Return (X, Y) of the center of cell containing provided text 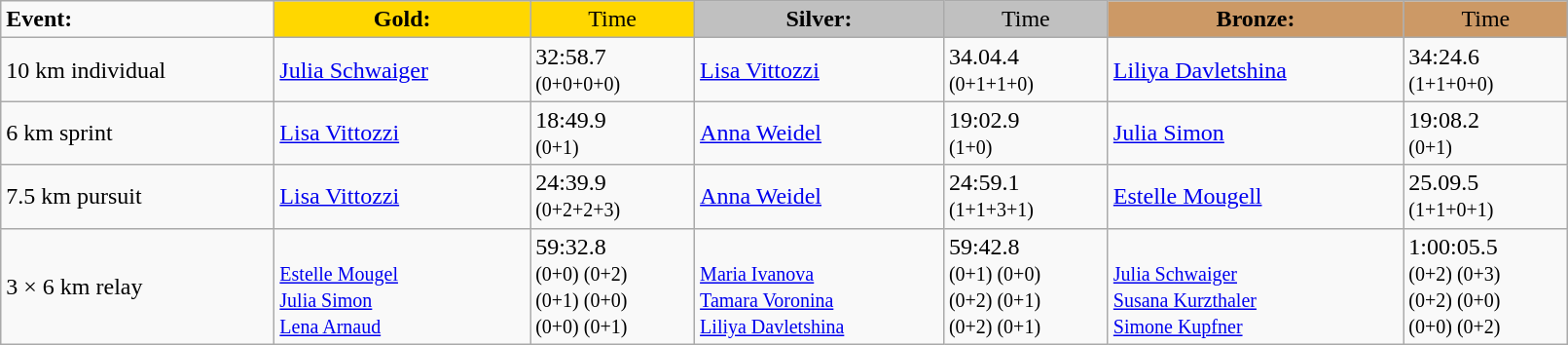
Event: (138, 19)
34:24.6(1+1+0+0) (1485, 70)
19:08.2(0+1) (1485, 133)
24:39.9(0+2+2+3) (613, 197)
18:49.9(0+1) (613, 133)
59:32.8(0+0) (0+2)(0+1) (0+0)(0+0) (0+1) (613, 287)
6 km sprint (138, 133)
Estelle Mougell (1256, 197)
34.04.4 (0+1+1+0) (1026, 70)
Bronze: (1256, 19)
Julia Simon (1256, 133)
Silver: (820, 19)
Estelle MougelJulia SimonLena Arnaud (403, 287)
1:00:05.5(0+2) (0+3)(0+2) (0+0)(0+0) (0+2) (1485, 287)
19:02.9(1+0) (1026, 133)
Liliya Davletshina (1256, 70)
3 × 6 km relay (138, 287)
Julia SchwaigerSusana KurzthalerSimone Kupfner (1256, 287)
32:58.7(0+0+0+0) (613, 70)
Maria IvanovaTamara VoroninaLiliya Davletshina (820, 287)
10 km individual (138, 70)
7.5 km pursuit (138, 197)
24:59.1 (1+1+3+1) (1026, 197)
59:42.8(0+1) (0+0)(0+2) (0+1)(0+2) (0+1) (1026, 287)
Julia Schwaiger (403, 70)
Gold: (403, 19)
25.09.5 (1+1+0+1) (1485, 197)
